From the cell containing the given text, extract its center point as [X, Y] coordinate. 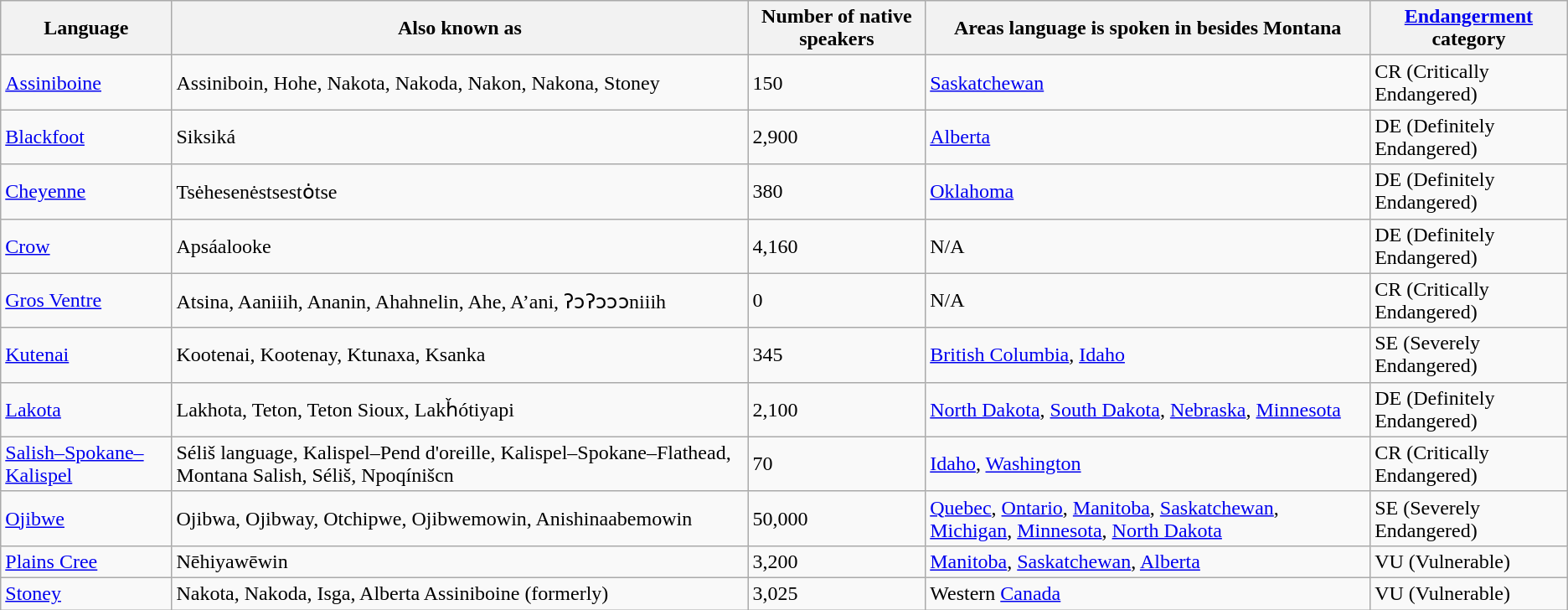
Apsáalooke [460, 246]
Areas language is spoken in besides Montana [1148, 28]
345 [837, 355]
4,160 [837, 246]
2,900 [837, 137]
Lakota [86, 409]
Also known as [460, 28]
Quebec, Ontario, Manitoba, Saskatchewan, Michigan, Minnesota, North Dakota [1148, 518]
Plains Cree [86, 561]
Tsėhesenėstsestȯtse [460, 191]
Stoney [86, 593]
Endangerment category [1469, 28]
Kootenai, Kootenay, Ktunaxa, Ksanka [460, 355]
Blackfoot [86, 137]
Gros Ventre [86, 300]
Oklahoma [1148, 191]
North Dakota, South Dakota, Nebraska, Minnesota [1148, 409]
Alberta [1148, 137]
Saskatchewan [1148, 82]
380 [837, 191]
Kutenai [86, 355]
Language [86, 28]
Siksiká [460, 137]
Assiniboin, Hohe, Nakota, Nakoda, Nakon, Nakona, Stoney [460, 82]
2,100 [837, 409]
3,025 [837, 593]
Nakota, Nakoda, Isga, Alberta Assiniboine (formerly) [460, 593]
150 [837, 82]
Ojibwe [86, 518]
Séliš language, Kalispel–Pend d'oreille, Kalispel–Spokane–Flathead, Montana Salish, Séliš, Npoqínišcn [460, 464]
British Columbia, Idaho [1148, 355]
Crow [86, 246]
Manitoba, Saskatchewan, Alberta [1148, 561]
Nēhiyawēwin [460, 561]
3,200 [837, 561]
Ojibwa, Ojibway, Otchipwe, Ojibwemowin, Anishinaabemowin [460, 518]
Idaho, Washington [1148, 464]
Number of native speakers [837, 28]
Lakhota, Teton, Teton Sioux, Lakȟótiyapi [460, 409]
50,000 [837, 518]
70 [837, 464]
Assiniboine [86, 82]
0 [837, 300]
Western Canada [1148, 593]
Atsina, Aaniiih, Ananin, Ahahnelin, Ahe, A’ani, ʔɔʔɔɔɔniiih [460, 300]
Salish–Spokane–Kalispel [86, 464]
Cheyenne [86, 191]
